Extract the [x, y] coordinate from the center of the cell holding the provided text.  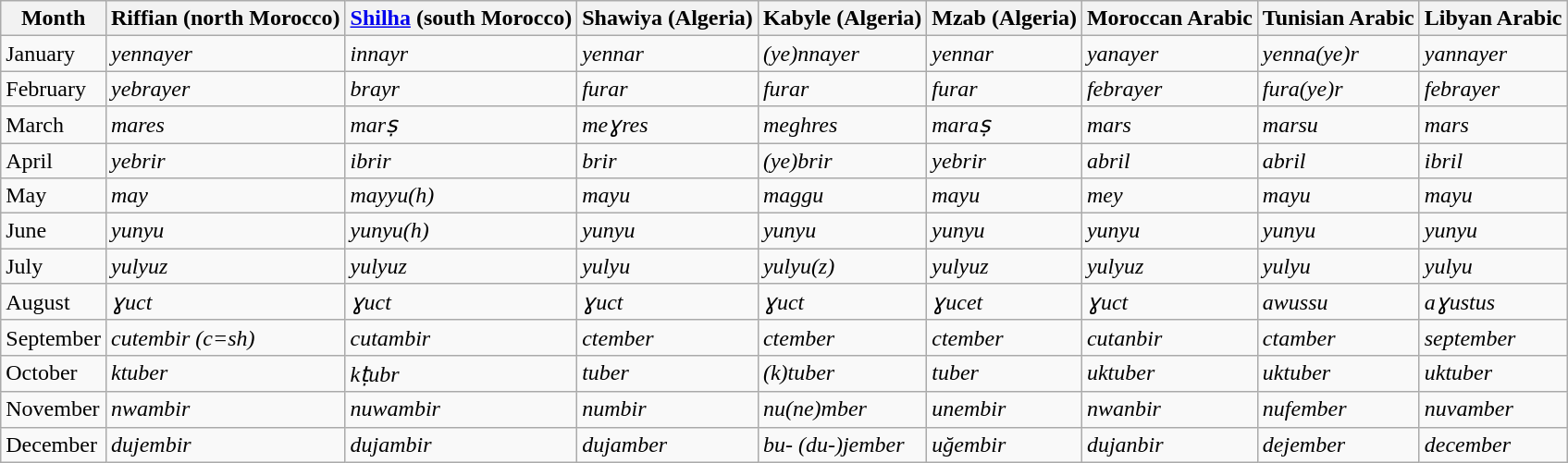
dujembir [226, 445]
March [54, 125]
nuwambir [461, 409]
September [54, 337]
brir [668, 160]
(k)tuber [842, 373]
Moroccan Arabic [1169, 18]
cutembir (c=sh) [226, 337]
yanayer [1169, 54]
meghres [842, 125]
maggu [842, 196]
nwanbir [1169, 409]
yannayer [1493, 54]
ktuber [226, 373]
mares [226, 125]
maraṣ [1005, 125]
numbir [668, 409]
meɣres [668, 125]
nu(ne)mber [842, 409]
december [1493, 445]
October [54, 373]
marsu [1338, 125]
February [54, 89]
yunyu(h) [461, 231]
Month [54, 18]
uğembir [1005, 445]
dejember [1338, 445]
November [54, 409]
(ye)nnayer [842, 54]
May [54, 196]
kṭubr [461, 373]
ctamber [1338, 337]
september [1493, 337]
April [54, 160]
yennayer [226, 54]
marṣ [461, 125]
Mzab (Algeria) [1005, 18]
cutambir [461, 337]
ɣucet [1005, 302]
may [226, 196]
dujanbir [1169, 445]
ibrir [461, 160]
unembir [1005, 409]
yulyu(z) [842, 266]
dujambir [461, 445]
Shawiya (Algeria) [668, 18]
January [54, 54]
nufember [1338, 409]
brayr [461, 89]
Kabyle (Algeria) [842, 18]
nuvamber [1493, 409]
dujamber [668, 445]
Tunisian Arabic [1338, 18]
ibril [1493, 160]
December [54, 445]
Libyan Arabic [1493, 18]
innayr [461, 54]
bu- (du-)jember [842, 445]
Riffian (north Morocco) [226, 18]
Shilha (south Morocco) [461, 18]
yenna(ye)r [1338, 54]
(ye)brir [842, 160]
yebrayer [226, 89]
June [54, 231]
July [54, 266]
August [54, 302]
mey [1169, 196]
cutanbir [1169, 337]
nwambir [226, 409]
mayyu(h) [461, 196]
awussu [1338, 302]
aɣustus [1493, 302]
fura(ye)r [1338, 89]
